Provide the (x, y) coordinate of the cell's center where the given text is located.  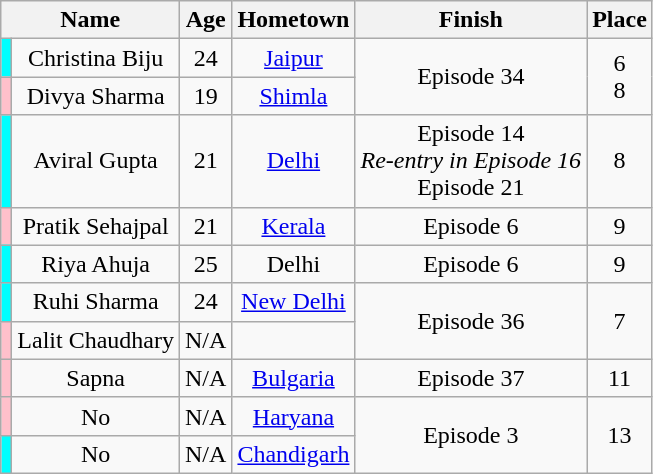
Jaipur (294, 58)
8 (620, 161)
Sapna (96, 378)
Episode 37 (471, 378)
Pratik Sehajpal (96, 226)
Ruhi Sharma (96, 302)
11 (620, 378)
68 (620, 77)
New Delhi (294, 302)
Chandigarh (294, 454)
Episode 34 (471, 77)
Episode 14Re-entry in Episode 16Episode 21 (471, 161)
Haryana (294, 416)
Hometown (294, 20)
7 (620, 321)
Kerala (294, 226)
Shimla (294, 96)
Christina Biju (96, 58)
Divya Sharma (96, 96)
Riya Ahuja (96, 264)
Episode 36 (471, 321)
19 (206, 96)
Lalit Chaudhary (96, 340)
25 (206, 264)
Age (206, 20)
Finish (471, 20)
Bulgaria (294, 378)
Aviral Gupta (96, 161)
13 (620, 435)
Name (90, 20)
Place (620, 20)
Episode 3 (471, 435)
